Locate the cell with the specified text and output its [X, Y] center coordinate. 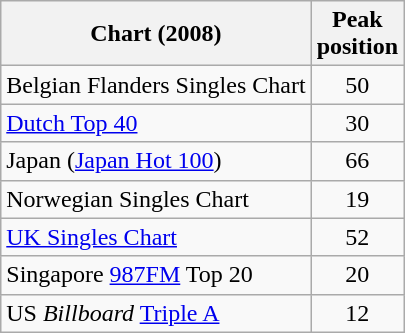
20 [357, 275]
Belgian Flanders Singles Chart [156, 85]
30 [357, 123]
Norwegian Singles Chart [156, 199]
Dutch Top 40 [156, 123]
66 [357, 161]
19 [357, 199]
Singapore 987FM Top 20 [156, 275]
UK Singles Chart [156, 237]
52 [357, 237]
12 [357, 313]
Peakposition [357, 34]
Chart (2008) [156, 34]
US Billboard Triple A [156, 313]
Japan (Japan Hot 100) [156, 161]
50 [357, 85]
